Scan for the cell matching the given text and deliver its (x, y) coordinate at center. 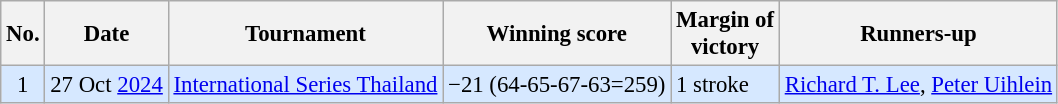
No. (23, 34)
Date (106, 34)
1 (23, 85)
International Series Thailand (306, 85)
1 stroke (726, 85)
Tournament (306, 34)
−21 (64-65-67-63=259) (557, 85)
Winning score (557, 34)
Richard T. Lee, Peter Uihlein (918, 85)
Runners-up (918, 34)
27 Oct 2024 (106, 85)
Margin ofvictory (726, 34)
